Provide the (x, y) coordinate of the cell's center where the given text is located.  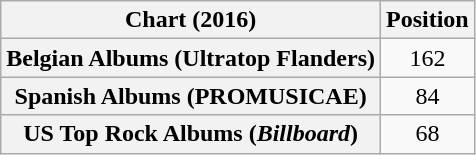
Spanish Albums (PROMUSICAE) (191, 96)
Position (428, 20)
Chart (2016) (191, 20)
68 (428, 134)
84 (428, 96)
Belgian Albums (Ultratop Flanders) (191, 58)
162 (428, 58)
US Top Rock Albums (Billboard) (191, 134)
